Pinpoint the cell where the given text exists, returning its [X, Y] midpoint coordinate. 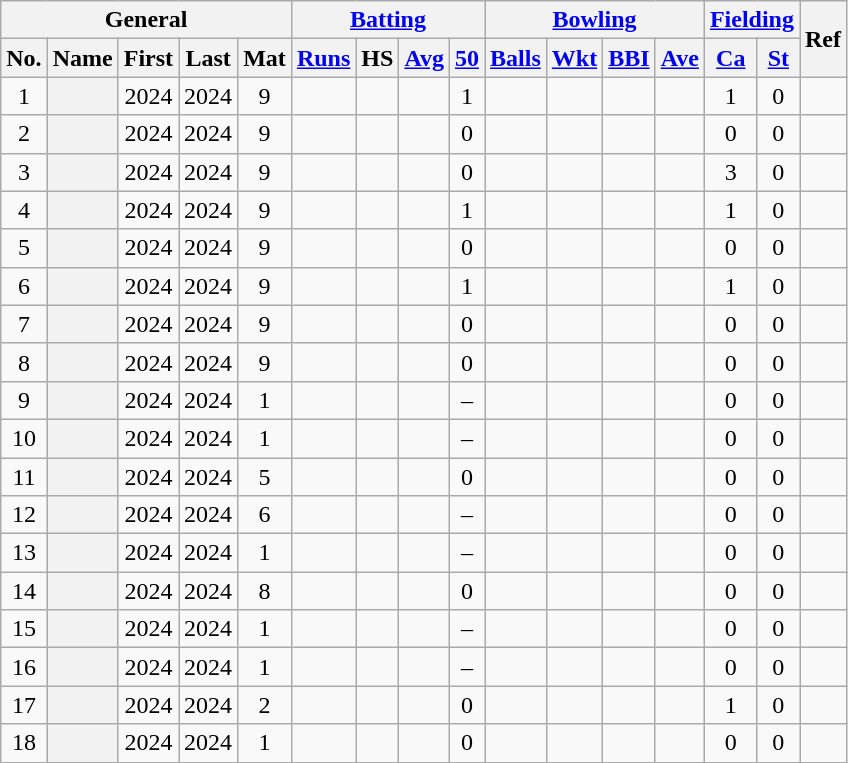
No. [24, 58]
12 [24, 515]
7 [24, 324]
13 [24, 553]
Fielding [752, 20]
Ref [824, 39]
Ca [730, 58]
14 [24, 591]
St [778, 58]
Ave [680, 58]
11 [24, 477]
17 [24, 705]
18 [24, 743]
Wkt [574, 58]
Avg [424, 58]
First [148, 58]
Balls [516, 58]
15 [24, 629]
Mat [265, 58]
Batting [388, 20]
Runs [323, 58]
Name [82, 58]
50 [466, 58]
Bowling [595, 20]
16 [24, 667]
BBI [629, 58]
10 [24, 438]
Last [208, 58]
General [146, 20]
HS [378, 58]
4 [24, 210]
